Provide the (X, Y) coordinate of the cell's center where the given text is located.  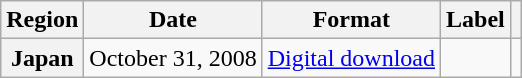
Label (476, 20)
Japan (42, 58)
Digital download (351, 58)
October 31, 2008 (173, 58)
Date (173, 20)
Format (351, 20)
Region (42, 20)
